Locate the cell with the specified text and output its (x, y) center coordinate. 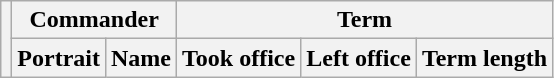
Name (140, 58)
Left office (359, 58)
Took office (239, 58)
Commander (94, 20)
Term length (484, 58)
Term (365, 20)
Portrait (59, 58)
